Scan for the cell matching the given text and deliver its (X, Y) coordinate at center. 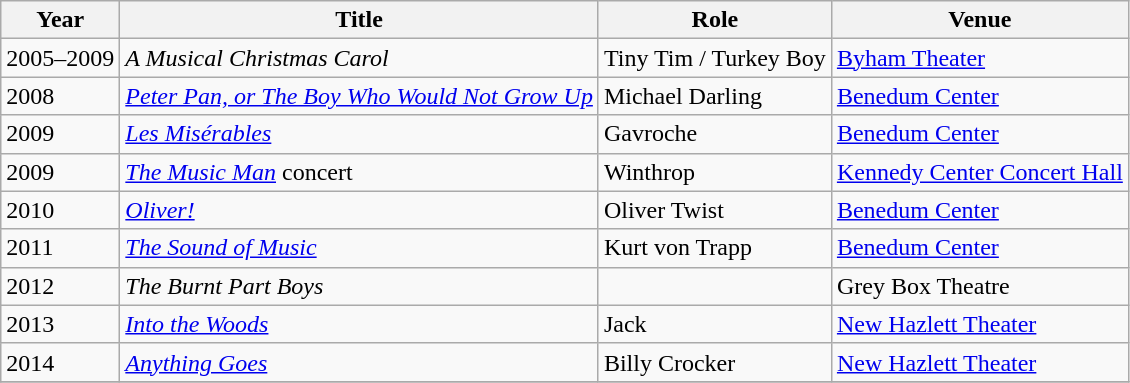
Peter Pan, or The Boy Who Would Not Grow Up (360, 96)
2008 (60, 96)
2013 (60, 324)
Kennedy Center Concert Hall (980, 172)
Year (60, 20)
The Sound of Music (360, 248)
Title (360, 20)
A Musical Christmas Carol (360, 58)
The Music Man concert (360, 172)
Into the Woods (360, 324)
Venue (980, 20)
Anything Goes (360, 362)
The Burnt Part Boys (360, 286)
Kurt von Trapp (714, 248)
Grey Box Theatre (980, 286)
2005–2009 (60, 58)
Billy Crocker (714, 362)
Michael Darling (714, 96)
Jack (714, 324)
Les Misérables (360, 134)
2012 (60, 286)
2010 (60, 210)
Winthrop (714, 172)
2014 (60, 362)
Gavroche (714, 134)
Oliver! (360, 210)
Role (714, 20)
2011 (60, 248)
Oliver Twist (714, 210)
Tiny Tim / Turkey Boy (714, 58)
Byham Theater (980, 58)
